Extract the (x, y) coordinate from the center of the cell holding the provided text.  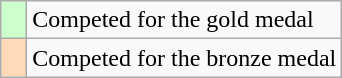
Competed for the bronze medal (184, 58)
Competed for the gold medal (184, 20)
